Return [X, Y] of the center of cell containing provided text 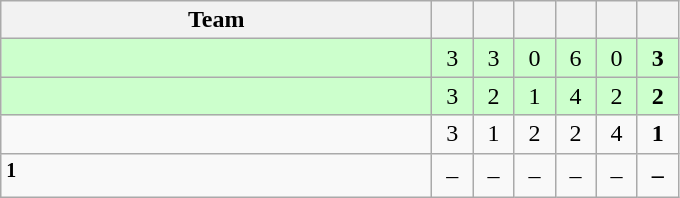
6 [576, 58]
Team [216, 20]
